Provide the [X, Y] coordinate of the cell's center where the given text is located.  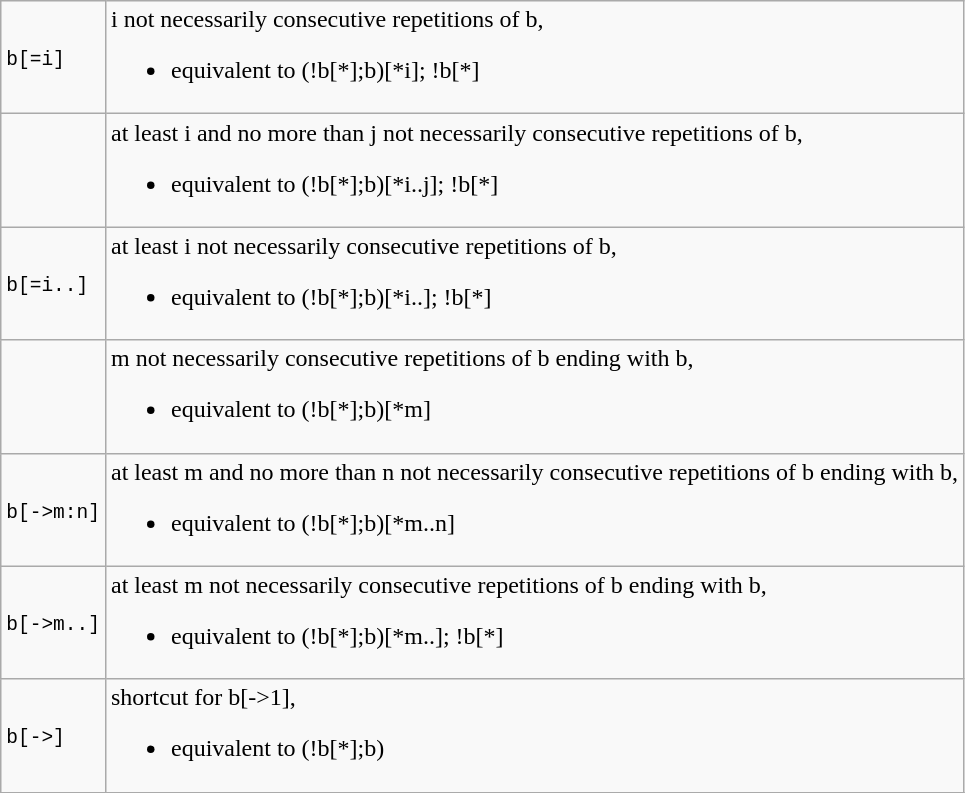
shortcut for b[->1],equivalent to (!b[*];b) [534, 736]
b[=i..] [54, 284]
at least i and no more than j not necessarily consecutive repetitions of b,equivalent to (!b[*];b)[*i..j]; !b[*] [534, 170]
at least m not necessarily consecutive repetitions of b ending with b,equivalent to (!b[*];b)[*m..]; !b[*] [534, 622]
b[->m:n] [54, 510]
m not necessarily consecutive repetitions of b ending with b,equivalent to (!b[*];b)[*m] [534, 396]
b[->] [54, 736]
at least m and no more than n not necessarily consecutive repetitions of b ending with b,equivalent to (!b[*];b)[*m..n] [534, 510]
b[=i] [54, 58]
at least i not necessarily consecutive repetitions of b,equivalent to (!b[*];b)[*i..]; !b[*] [534, 284]
b[->m..] [54, 622]
i not necessarily consecutive repetitions of b,equivalent to (!b[*];b)[*i]; !b[*] [534, 58]
